For the text-containing cell, return its midpoint in [x, y] coordinate format. 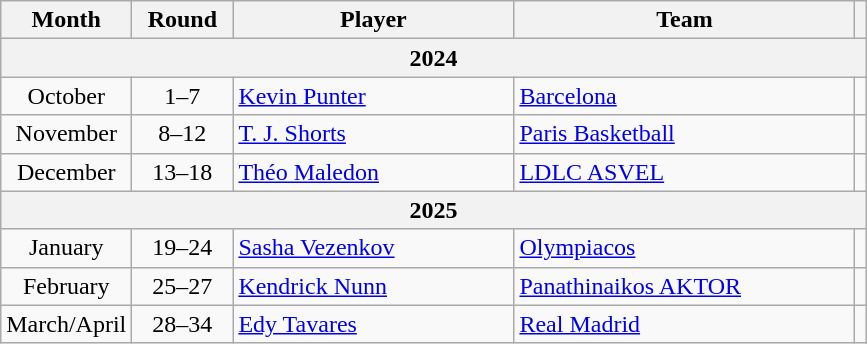
Kevin Punter [374, 96]
19–24 [182, 248]
October [66, 96]
28–34 [182, 324]
8–12 [182, 134]
Month [66, 20]
25–27 [182, 286]
T. J. Shorts [374, 134]
13–18 [182, 172]
Round [182, 20]
Real Madrid [684, 324]
Sasha Vezenkov [374, 248]
Edy Tavares [374, 324]
February [66, 286]
2024 [434, 58]
Barcelona [684, 96]
November [66, 134]
2025 [434, 210]
Paris Basketball [684, 134]
1–7 [182, 96]
Théo Maledon [374, 172]
Olympiacos [684, 248]
December [66, 172]
March/April [66, 324]
January [66, 248]
Team [684, 20]
Player [374, 20]
LDLC ASVEL [684, 172]
Panathinaikos AKTOR [684, 286]
Kendrick Nunn [374, 286]
